Detect which cell encompasses the target text, then output its [x, y] center coordinate. 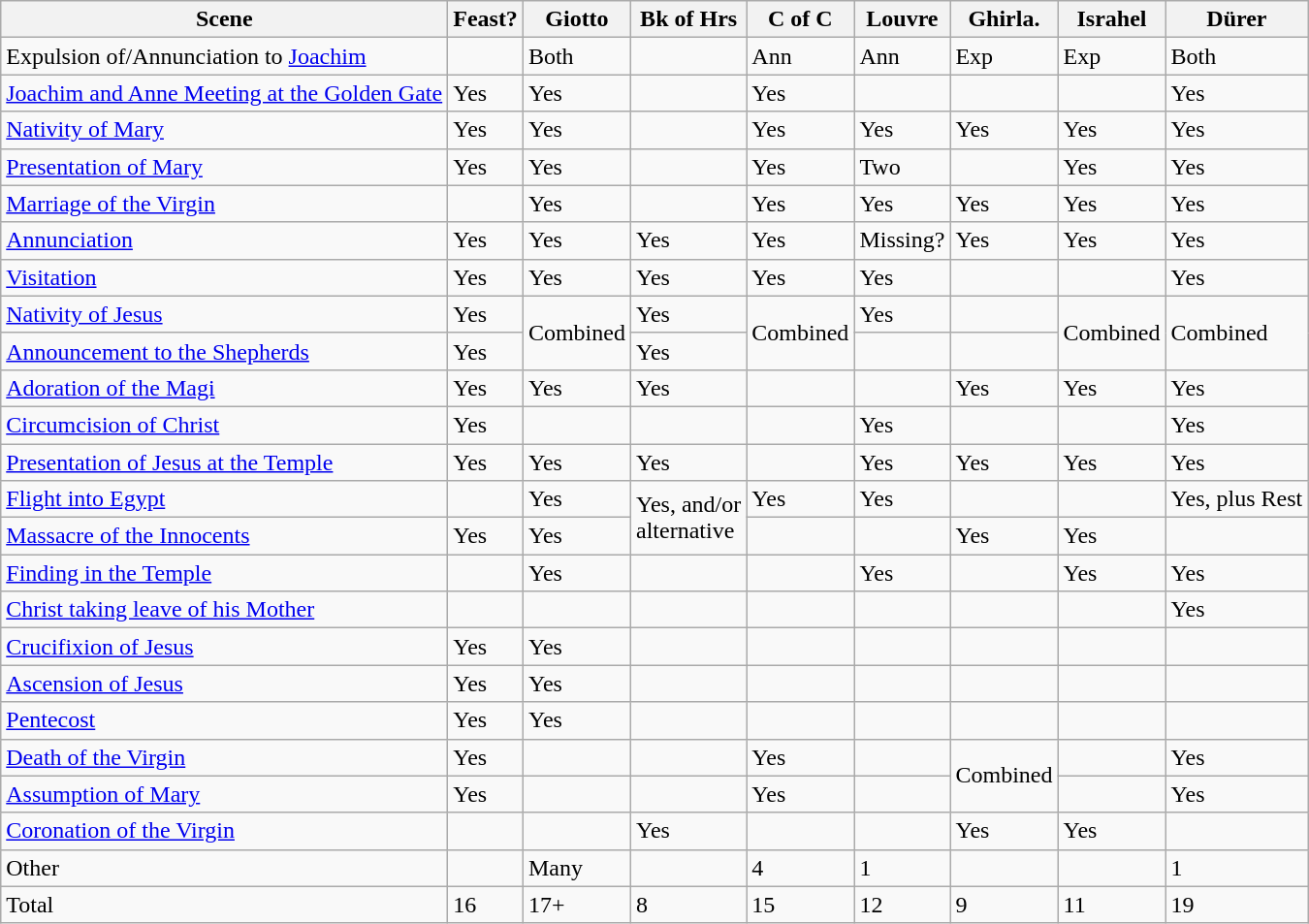
Flight into Egypt [225, 499]
9 [1005, 905]
16 [486, 905]
Adoration of the Magi [225, 388]
4 [801, 868]
Ghirla. [1005, 19]
Assumption of Mary [225, 794]
Finding in the Temple [225, 573]
11 [1111, 905]
Other [225, 868]
Presentation of Jesus at the Temple [225, 462]
8 [688, 905]
Massacre of the Innocents [225, 536]
Death of the Virgin [225, 757]
Missing? [902, 240]
Bk of Hrs [688, 19]
Total [225, 905]
Coronation of the Virgin [225, 831]
Visitation [225, 277]
Crucifixion of Jesus [225, 647]
19 [1237, 905]
Ascension of Jesus [225, 684]
15 [801, 905]
Joachim and Anne Meeting at the Golden Gate [225, 93]
Yes, plus Rest [1237, 499]
Presentation of Mary [225, 167]
Announcement to the Shepherds [225, 351]
Two [902, 167]
Christ taking leave of his Mother [225, 610]
Marriage of the Virgin [225, 204]
Expulsion of/Annunciation to Joachim [225, 56]
Many [576, 868]
Pentecost [225, 720]
Scene [225, 19]
Circumcision of Christ [225, 425]
Annunciation [225, 240]
Nativity of Mary [225, 130]
17+ [576, 905]
12 [902, 905]
Dürer [1237, 19]
Nativity of Jesus [225, 314]
Yes, and/oralternative [688, 518]
C of C [801, 19]
Giotto [576, 19]
Feast? [486, 19]
Louvre [902, 19]
Israhel [1111, 19]
